From the cell containing the given text, extract its center point as [x, y] coordinate. 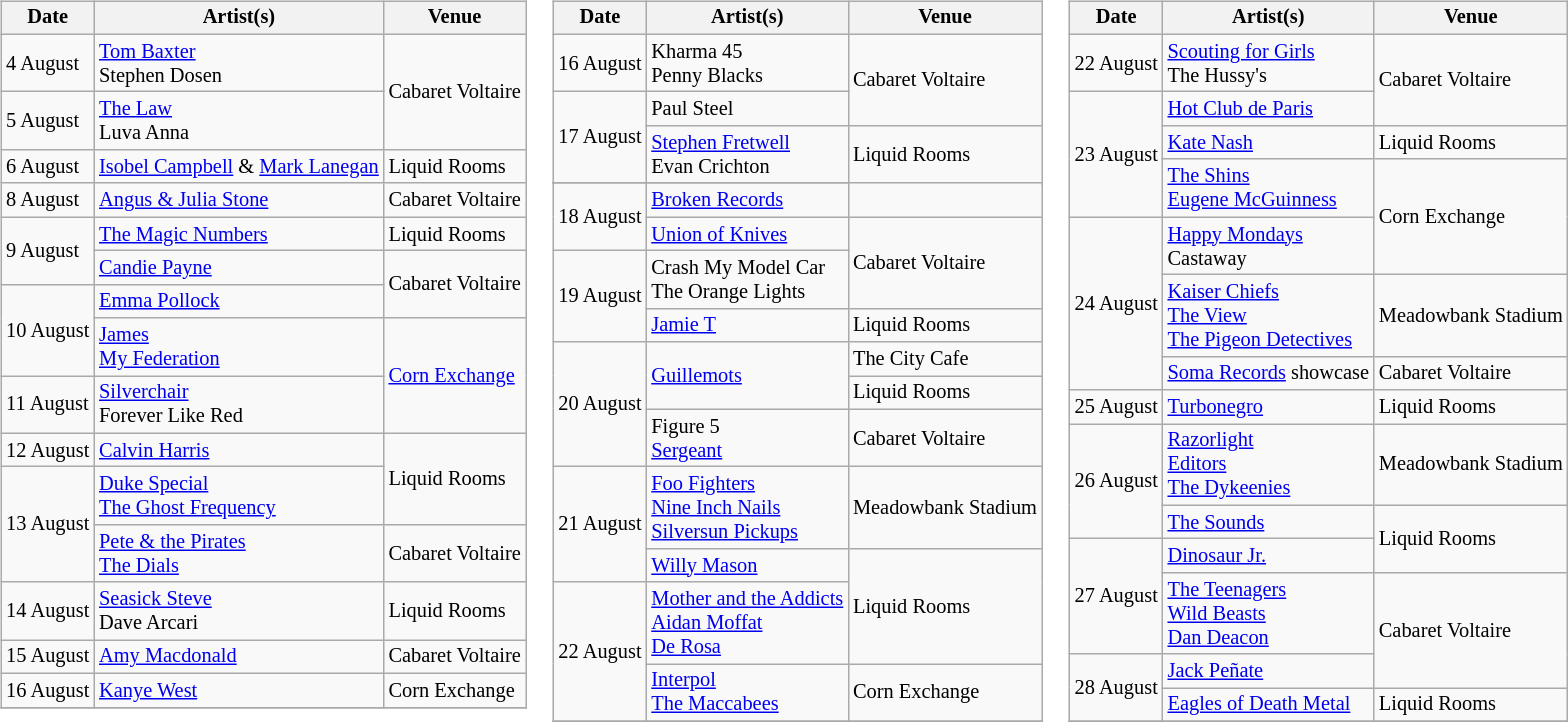
6 August [48, 167]
Jamie T [747, 325]
The TeenagersWild BeastsDan Deacon [1268, 614]
28 August [1116, 688]
Kaiser ChiefsThe ViewThe Pigeon Detectives [1268, 316]
Turbonegro [1268, 407]
Pete & the PiratesThe Dials [238, 554]
9 August [48, 250]
Eagles of Death Metal [1268, 705]
RazorlightEditorsThe Dykeenies [1268, 465]
JamesMy Federation [238, 347]
4 August [48, 63]
The Magic Numbers [238, 234]
Seasick SteveDave Arcari [238, 611]
Calvin Harris [238, 450]
Emma Pollock [238, 301]
Tom BaxterStephen Dosen [238, 63]
Kanye West [238, 690]
15 August [48, 657]
Paul Steel [747, 109]
Amy Macdonald [238, 657]
Union of Knives [747, 234]
Jack Peñate [1268, 671]
Scouting for GirlsThe Hussy's [1268, 63]
27 August [1116, 596]
10 August [48, 330]
11 August [48, 405]
12 August [48, 450]
Foo FightersNine Inch NailsSilversun Pickups [747, 508]
Soma Records showcase [1268, 373]
Stephen FretwellEvan Crichton [747, 155]
13 August [48, 524]
The ShinsEugene McGuinness [1268, 188]
Mother and the AddictsAidan MoffatDe Rosa [747, 623]
Willy Mason [747, 566]
SilverchairForever Like Red [238, 405]
17 August [600, 138]
Dinosaur Jr. [1268, 556]
The LawLuva Anna [238, 121]
5 August [48, 121]
23 August [1116, 154]
21 August [600, 524]
14 August [48, 611]
Kate Nash [1268, 143]
Duke SpecialThe Ghost Frequency [238, 496]
Angus & Julia Stone [238, 200]
The Sounds [1268, 522]
Isobel Campbell & Mark Lanegan [238, 167]
8 August [48, 200]
Candie Payne [238, 268]
InterpolThe Maccabees [747, 693]
Kharma 45Penny Blacks [747, 63]
19 August [600, 296]
Figure 5Sergeant [747, 438]
20 August [600, 404]
18 August [600, 216]
Crash My Model CarThe Orange Lights [747, 280]
Broken Records [747, 200]
Guillemots [747, 376]
26 August [1116, 482]
24 August [1116, 304]
25 August [1116, 407]
Hot Club de Paris [1268, 109]
The City Cafe [945, 359]
Happy MondaysCastaway [1268, 246]
